Scan for the cell matching the given text and deliver its [x, y] coordinate at center. 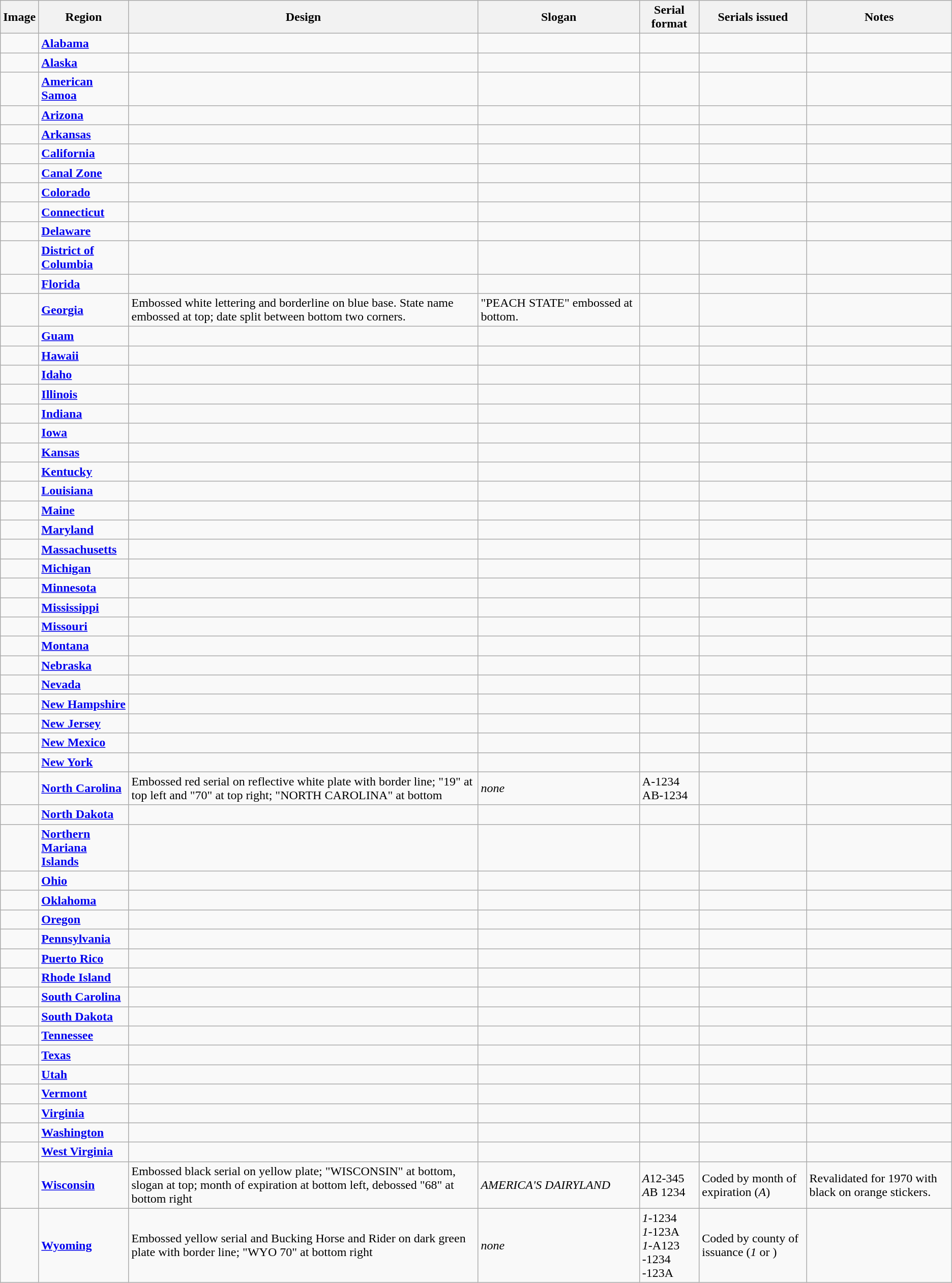
Revalidated for 1970 with black on orange stickers. [879, 1185]
Pennsylvania [83, 939]
Nevada [83, 685]
Embossed yellow serial and Bucking Horse and Rider on dark green plate with border line; "WYO 70" at bottom right [303, 1245]
Utah [83, 1074]
Vermont [83, 1094]
Serial format [669, 17]
Kentucky [83, 472]
Arizona [83, 115]
Puerto Rico [83, 958]
Embossed red serial on reflective white plate with border line; "19" at top left and "70" at top right; "NORTH CAROLINA" at bottom [303, 789]
Virginia [83, 1113]
District ofColumbia [83, 257]
"PEACH STATE" embossed at bottom. [558, 310]
Region [83, 17]
Georgia [83, 310]
New Mexico [83, 743]
Nebraska [83, 665]
Massachusetts [83, 549]
Montana [83, 646]
Alaska [83, 63]
Wyoming [83, 1245]
West Virginia [83, 1152]
A12-345AB 1234 [669, 1185]
American Samoa [83, 89]
Slogan [558, 17]
A-1234AB-1234 [669, 789]
Louisiana [83, 491]
Colorado [83, 192]
Delaware [83, 231]
Minnesota [83, 588]
Serials issued [753, 17]
North Dakota [83, 814]
Mississippi [83, 607]
South Dakota [83, 1016]
Coded by month of expiration (A) [753, 1185]
Illinois [83, 394]
Idaho [83, 375]
Hawaii [83, 356]
Coded by county of issuance (1 or ) [753, 1245]
Arkansas [83, 134]
Texas [83, 1055]
Michigan [83, 568]
New Hampshire [83, 704]
Canal Zone [83, 173]
Washington [83, 1132]
Ohio [83, 881]
New York [83, 762]
California [83, 154]
Oklahoma [83, 900]
AMERICA'S DAIRYLAND [558, 1185]
Northern Mariana Islands [83, 848]
New Jersey [83, 723]
Maine [83, 510]
Maryland [83, 530]
Embossed black serial on yellow plate; "WISCONSIN" at bottom, slogan at top; month of expiration at bottom left, debossed "68" at bottom right [303, 1185]
1-12341-123A1-A123-1234-123A [669, 1245]
Kansas [83, 452]
South Carolina [83, 997]
Notes [879, 17]
North Carolina [83, 789]
Alabama [83, 43]
Guam [83, 336]
Missouri [83, 627]
Connecticut [83, 212]
Embossed white lettering and borderline on blue base. State name embossed at top; date split between bottom two corners. [303, 310]
Design [303, 17]
Indiana [83, 414]
Tennessee [83, 1036]
Wisconsin [83, 1185]
Image [19, 17]
Florida [83, 283]
Iowa [83, 433]
Oregon [83, 919]
Rhode Island [83, 978]
